Search for the cell housing the specified text and yield its (x, y) center coordinate. 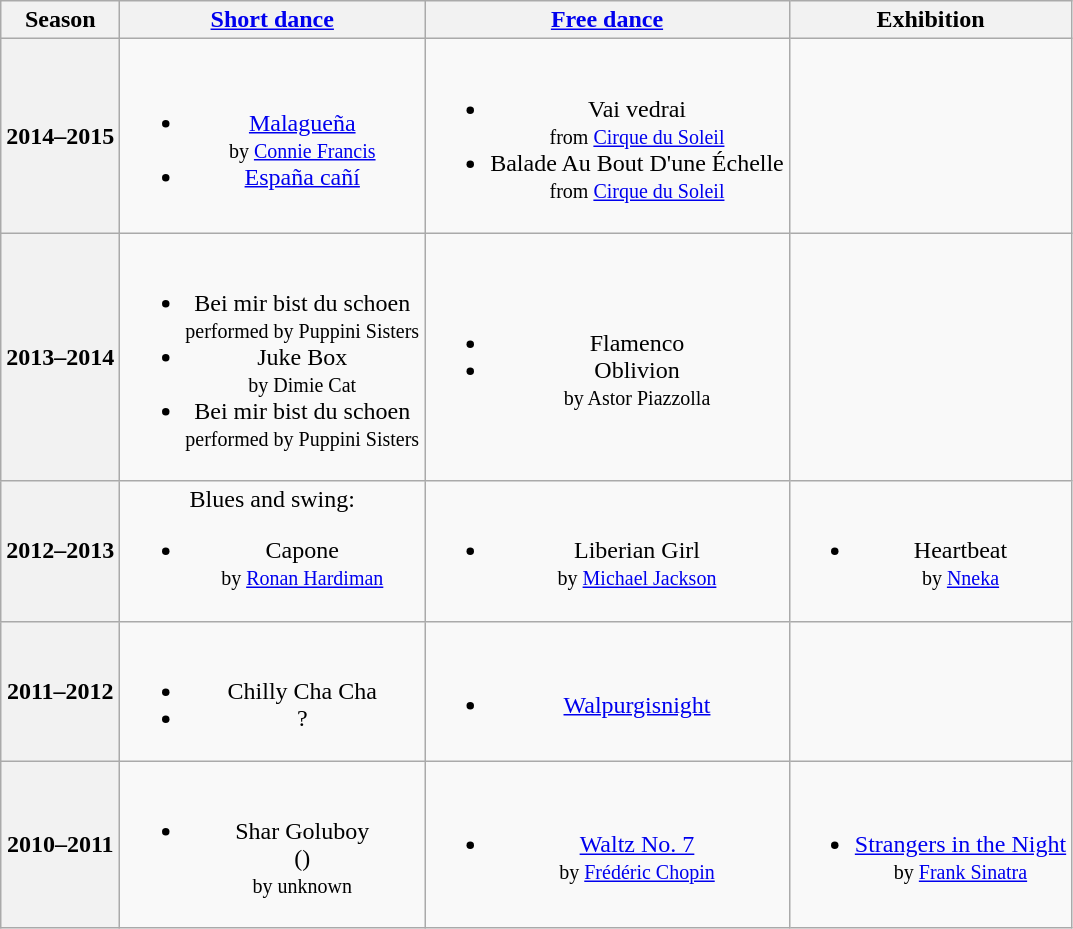
Shar Goluboy () by unknown (272, 844)
Vai vedrai from Cirque du Soleil Balade Au Bout D'une Échelle from Cirque du Soleil (608, 136)
Waltz No. 7 by Frédéric Chopin (608, 844)
Short dance (272, 20)
Walpurgisnight (608, 691)
Strangers in the Night by Frank Sinatra (930, 844)
Bei mir bist du schoen performed by Puppini Sisters Juke Box by Dimie Cat Bei mir bist du schoen performed by Puppini Sisters (272, 357)
2012–2013 (60, 551)
Heartbeat by Nneka (930, 551)
2013–2014 (60, 357)
Malagueña by Connie Francis España cañí (272, 136)
Exhibition (930, 20)
2014–2015 (60, 136)
2011–2012 (60, 691)
FlamencoOblivion by Astor Piazzolla (608, 357)
Season (60, 20)
2010–2011 (60, 844)
Liberian Girl by Michael Jackson (608, 551)
Chilly Cha Cha? (272, 691)
Blues and swing:Capone by Ronan Hardiman (272, 551)
Free dance (608, 20)
